Return the [X, Y] coordinate for the center point of the cell that contains the specified text.  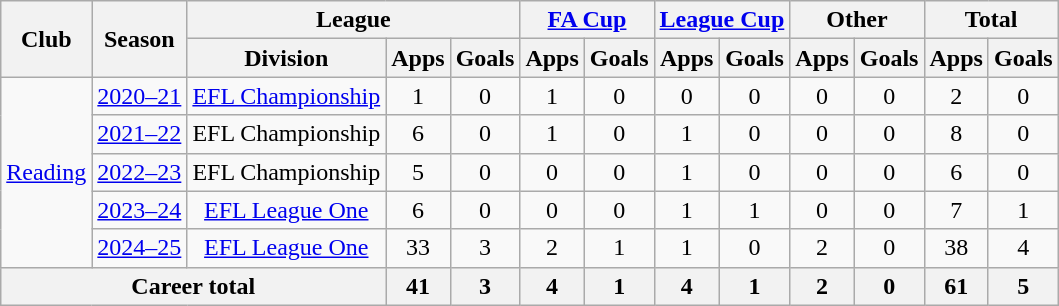
2024–25 [140, 248]
2023–24 [140, 210]
League [354, 20]
Division [286, 58]
7 [956, 210]
Club [46, 39]
Season [140, 39]
33 [418, 248]
2020–21 [140, 96]
Total [991, 20]
2021–22 [140, 134]
38 [956, 248]
41 [418, 286]
League Cup [722, 20]
Career total [194, 286]
Reading [46, 172]
Other [857, 20]
61 [956, 286]
FA Cup [587, 20]
8 [956, 134]
2022–23 [140, 172]
